Extract the (X, Y) coordinate from the center of the cell holding the provided text.  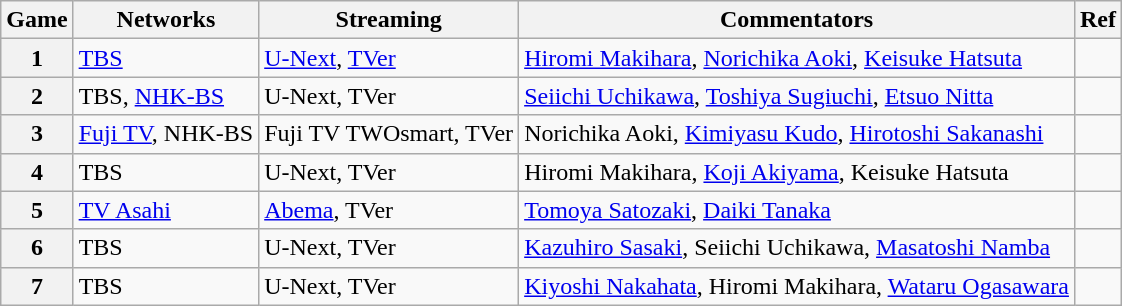
Ref (1098, 20)
2 (37, 96)
Seiichi Uchikawa, Toshiya Sugiuchi, Etsuo Nitta (797, 96)
Fuji TV TWOsmart, TVer (389, 134)
Networks (166, 20)
Tomoya Satozaki, Daiki Tanaka (797, 210)
Commentators (797, 20)
Fuji TV, NHK-BS (166, 134)
Kazuhiro Sasaki, Seiichi Uchikawa, Masatoshi Namba (797, 248)
1 (37, 58)
Hiromi Makihara, Koji Akiyama, Keisuke Hatsuta (797, 172)
4 (37, 172)
TBS, NHK-BS (166, 96)
Kiyoshi Nakahata, Hiromi Makihara, Wataru Ogasawara (797, 286)
7 (37, 286)
5 (37, 210)
Norichika Aoki, Kimiyasu Kudo, Hirotoshi Sakanashi (797, 134)
Game (37, 20)
Abema, TVer (389, 210)
6 (37, 248)
TV Asahi (166, 210)
Hiromi Makihara, Norichika Aoki, Keisuke Hatsuta (797, 58)
3 (37, 134)
Streaming (389, 20)
